Output the (X, Y) coordinate of the center of the cell containing the given text.  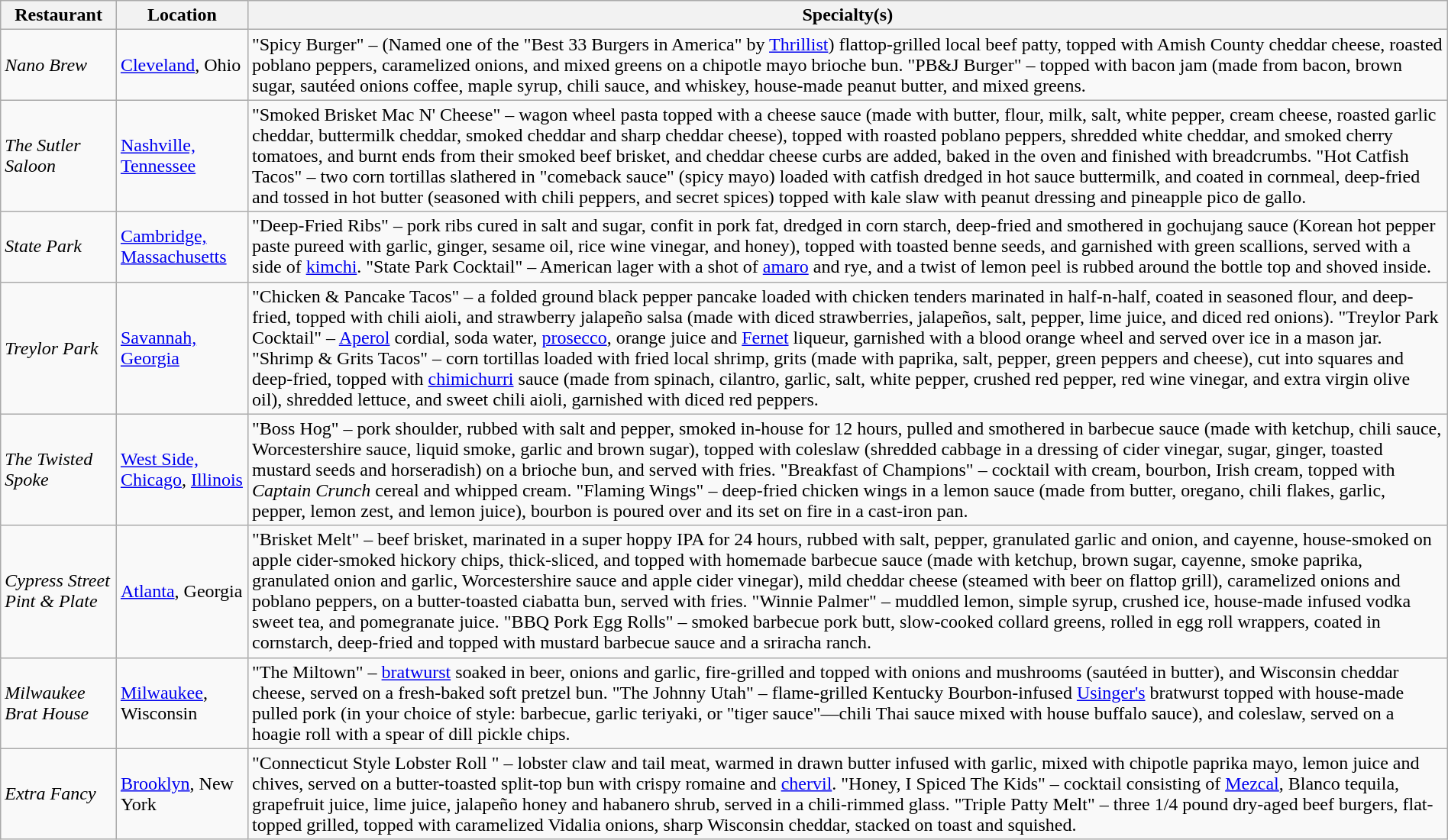
State Park (59, 247)
The Twisted Spoke (59, 470)
Treylor Park (59, 348)
Location (182, 15)
Cypress Street Pint & Plate (59, 591)
Atlanta, Georgia (182, 591)
Extra Fancy (59, 794)
Brooklyn, New York (182, 794)
Nano Brew (59, 65)
The Sutler Saloon (59, 156)
Specialty(s) (848, 15)
Cleveland, Ohio (182, 65)
Nashville, Tennessee (182, 156)
Restaurant (59, 15)
Savannah, Georgia (182, 348)
Milwaukee Brat House (59, 703)
Milwaukee, Wisconsin (182, 703)
West Side, Chicago, Illinois (182, 470)
Cambridge, Massachusetts (182, 247)
